Return the [x, y] coordinate for the center point of the cell that contains the specified text.  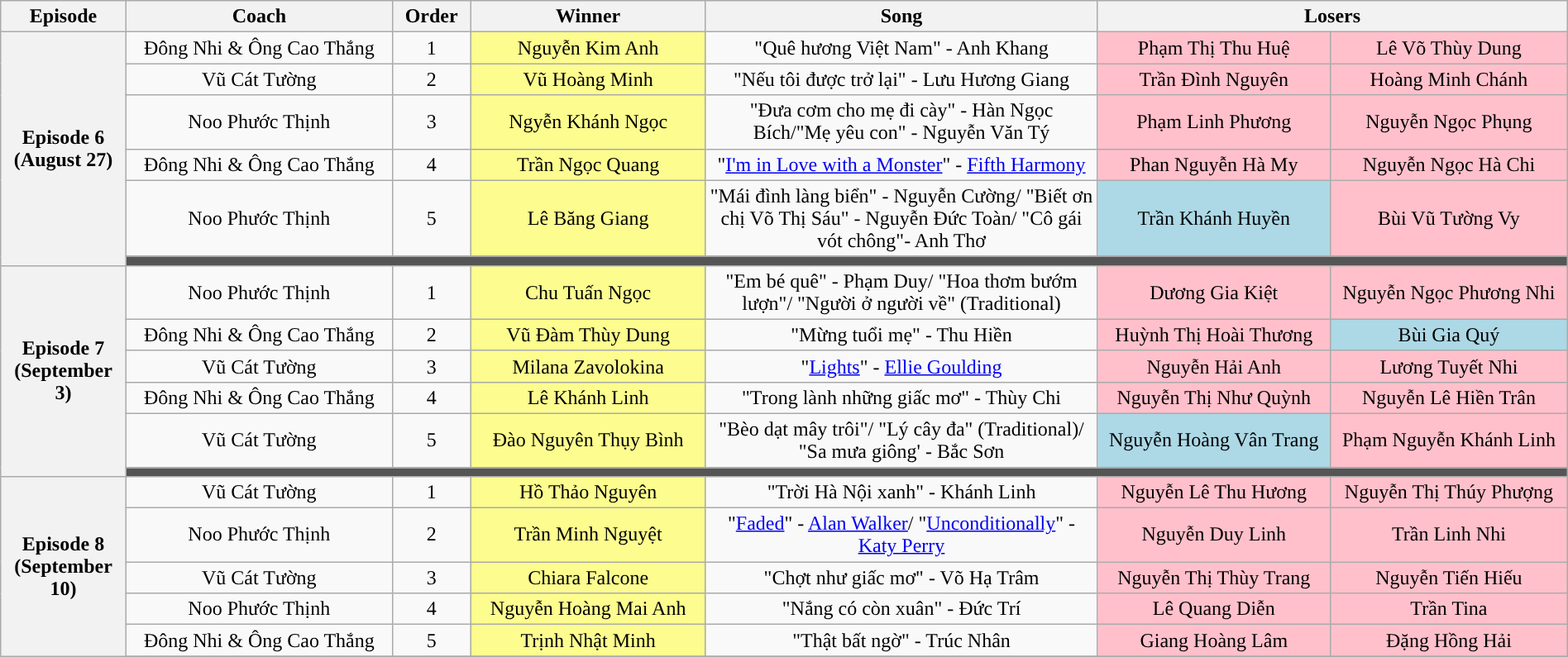
Trần Đình Nguyên [1214, 79]
Lê Quang Diễn [1214, 609]
"I'm in Love with a Monster" - Fifth Harmony [901, 164]
Chiara Falcone [588, 578]
Lê Khánh Linh [588, 398]
"Thật bất ngờ" - Trúc Nhân [901, 640]
Episode [64, 17]
"Faded" - Alan Walker/ "Unconditionally" - Katy Perry [901, 536]
Hoàng Minh Chánh [1449, 79]
Trần Khánh Huyền [1214, 218]
Nguyễn Ngọc Phụng [1449, 122]
Đặng Hồng Hải [1449, 640]
Trần Linh Nhi [1449, 536]
Nguyễn Kim Anh [588, 48]
Nguyễn Tiến Hiếu [1449, 578]
Nguyễn Thị Như Quỳnh [1214, 398]
Huỳnh Thị Hoài Thương [1214, 335]
Winner [588, 17]
Ngyễn Khánh Ngọc [588, 122]
Bùi Gia Quý [1449, 335]
Nguyễn Ngọc Hà Chi [1449, 164]
"Quê hương Việt Nam" - Anh Khang [901, 48]
Trịnh Nhật Minh [588, 640]
Giang Hoàng Lâm [1214, 640]
"Nếu tôi được trở lại" - Lưu Hương Giang [901, 79]
Lương Tuyết Nhi [1449, 366]
Nguyễn Thị Thùy Trang [1214, 578]
"Đưa cơm cho mẹ đi cày" - Hàn Ngọc Bích/"Mẹ yêu con" - Nguyễn Văn Tý [901, 122]
Episode 8 (September 10) [64, 567]
Nguyễn Hải Anh [1214, 366]
Milana Zavolokina [588, 366]
"Nắng có còn xuân" - Đức Trí [901, 609]
"Trong lành những giấc mơ" - Thùy Chi [901, 398]
Trần Tina [1449, 609]
Phạm Nguyễn Khánh Linh [1449, 440]
Losers [1332, 17]
Trần Minh Nguyệt [588, 536]
Lê Băng Giang [588, 218]
Lê Võ Thùy Dung [1449, 48]
Đào Nguyên Thụy Bình [588, 440]
Chu Tuấn Ngọc [588, 293]
"Bèo dạt mây trôi"/ "Lý cây đa" (Traditional)/ "Sa mưa giông' - Bắc Sơn [901, 440]
Nguyễn Duy Linh [1214, 536]
Nguyễn Lê Hiền Trân [1449, 398]
Phạm Thị Thu Huệ [1214, 48]
"Chợt như giấc mơ" - Võ Hạ Trâm [901, 578]
Trần Ngọc Quang [588, 164]
Order [432, 17]
Nguyễn Hoàng Vân Trang [1214, 440]
"Em bé quê" - Phạm Duy/ "Hoa thơm bướm lượn"/ "Người ở người về" (Traditional) [901, 293]
Dương Gia Kiệt [1214, 293]
Phạm Linh Phương [1214, 122]
Song [901, 17]
"Trời Hà Nội xanh" - Khánh Linh [901, 493]
Vũ Hoàng Minh [588, 79]
Vũ Đàm Thùy Dung [588, 335]
Nguyễn Thị Thúy Phượng [1449, 493]
Nguyễn Ngọc Phương Nhi [1449, 293]
Coach [259, 17]
Bùi Vũ Tường Vy [1449, 218]
"Lights" - Ellie Goulding [901, 366]
"Mái đình làng biển" - Nguyễn Cường/ "Biết ơn chị Võ Thị Sáu" - Nguyễn Đức Toàn/ "Cô gái vót chông"- Anh Thơ [901, 218]
Nguyễn Lê Thu Hương [1214, 493]
Hồ Thảo Nguyên [588, 493]
Episode 7 (September 3) [64, 370]
Episode 6 (August 27) [64, 149]
Nguyễn Hoàng Mai Anh [588, 609]
Phan Nguyễn Hà My [1214, 164]
"Mừng tuổi mẹ" - Thu Hiền [901, 335]
